Identify which cell holds the provided text, then report its (X, Y) central coordinate. 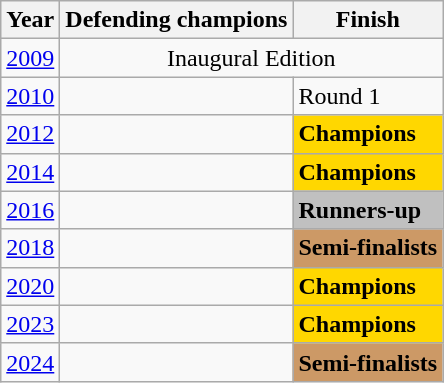
2012 (30, 134)
2023 (30, 324)
2014 (30, 172)
Year (30, 20)
2024 (30, 362)
Finish (368, 20)
Inaugural Edition (252, 58)
2009 (30, 58)
2018 (30, 248)
Round 1 (368, 96)
2016 (30, 210)
2010 (30, 96)
Runners-up (368, 210)
2020 (30, 286)
Defending champions (176, 20)
